Determine the (X, Y) coordinate at the center of the cell enclosing the given text.  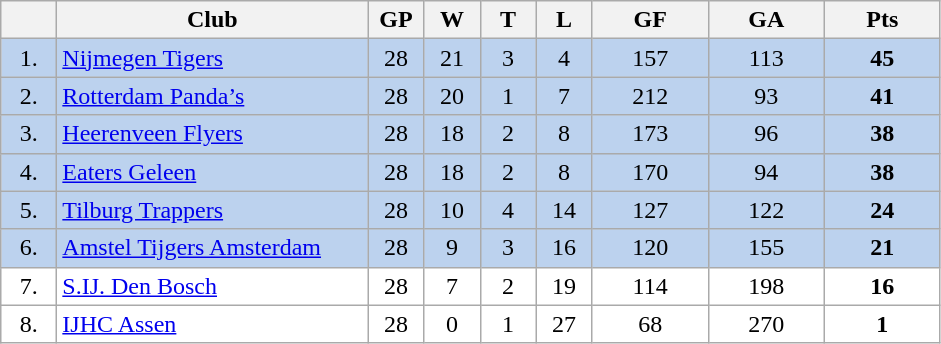
155 (766, 248)
GP (396, 20)
L (564, 20)
20 (452, 96)
6. (29, 248)
270 (766, 324)
93 (766, 96)
27 (564, 324)
Pts (882, 20)
68 (650, 324)
S.IJ. Den Bosch (212, 286)
157 (650, 58)
10 (452, 210)
GA (766, 20)
Rotterdam Panda’s (212, 96)
Club (212, 20)
120 (650, 248)
96 (766, 134)
3. (29, 134)
5. (29, 210)
2. (29, 96)
8. (29, 324)
Eaters Geleen (212, 172)
7. (29, 286)
41 (882, 96)
14 (564, 210)
127 (650, 210)
Amstel Tijgers Amsterdam (212, 248)
1. (29, 58)
9 (452, 248)
GF (650, 20)
113 (766, 58)
122 (766, 210)
212 (650, 96)
Heerenveen Flyers (212, 134)
0 (452, 324)
94 (766, 172)
114 (650, 286)
4. (29, 172)
Tilburg Trappers (212, 210)
198 (766, 286)
45 (882, 58)
Nijmegen Tigers (212, 58)
W (452, 20)
T (508, 20)
IJHC Assen (212, 324)
173 (650, 134)
24 (882, 210)
19 (564, 286)
170 (650, 172)
